Provide the [X, Y] coordinate of the cell's center where the given text is located.  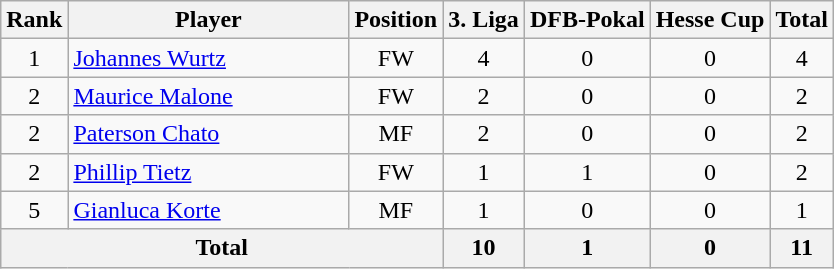
Rank [34, 20]
10 [484, 248]
Maurice Malone [208, 96]
Phillip Tietz [208, 172]
3. Liga [484, 20]
Position [396, 20]
Player [208, 20]
DFB-Pokal [587, 20]
Gianluca Korte [208, 210]
11 [802, 248]
Johannes Wurtz [208, 58]
Hesse Cup [710, 20]
Paterson Chato [208, 134]
5 [34, 210]
